Return the [x, y] coordinate for the center point of the cell that contains the specified text.  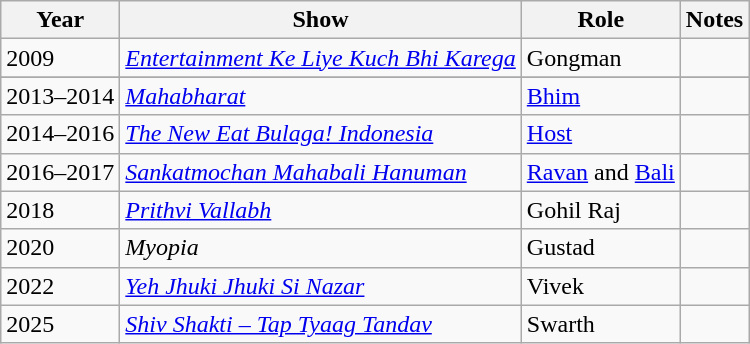
2009 [60, 58]
2018 [60, 210]
Entertainment Ke Liye Kuch Bhi Karega [320, 58]
Role [600, 20]
Swarth [600, 324]
2020 [60, 248]
Ravan and Bali [600, 172]
2014–2016 [60, 134]
Show [320, 20]
Mahabharat [320, 96]
Yeh Jhuki Jhuki Si Nazar [320, 286]
2022 [60, 286]
Shiv Shakti – Tap Tyaag Tandav [320, 324]
Gustad [600, 248]
Sankatmochan Mahabali Hanuman [320, 172]
2013–2014 [60, 96]
Prithvi Vallabh [320, 210]
Notes [714, 20]
Vivek [600, 286]
2016–2017 [60, 172]
Myopia [320, 248]
Gohil Raj [600, 210]
Bhim [600, 96]
Host [600, 134]
The New Eat Bulaga! Indonesia [320, 134]
2025 [60, 324]
Year [60, 20]
Gongman [600, 58]
